Detect which cell encompasses the target text, then output its [X, Y] center coordinate. 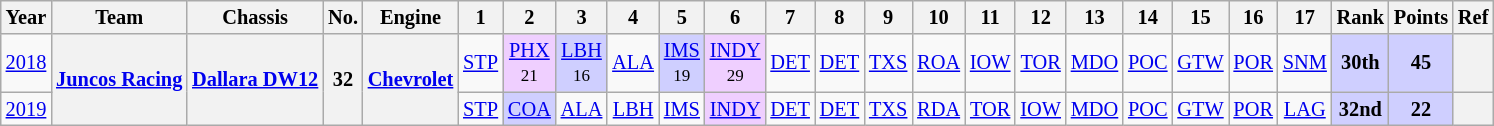
17 [1305, 17]
PHX21 [530, 63]
IMS19 [682, 63]
5 [682, 17]
Chassis [255, 17]
Engine [410, 17]
COA [530, 109]
45 [1421, 63]
30th [1360, 63]
15 [1200, 17]
7 [790, 17]
LAG [1305, 109]
8 [840, 17]
Ref [1473, 17]
16 [1254, 17]
32nd [1360, 109]
Year [26, 17]
32 [343, 80]
ROA [938, 63]
SNM [1305, 63]
4 [633, 17]
10 [938, 17]
14 [1148, 17]
RDA [938, 109]
Dallara DW12 [255, 80]
11 [990, 17]
2019 [26, 109]
6 [736, 17]
Team [119, 17]
Juncos Racing [119, 80]
Points [1421, 17]
9 [888, 17]
IMS [682, 109]
1 [480, 17]
INDY [736, 109]
LBH16 [582, 63]
LBH [633, 109]
12 [1040, 17]
Chevrolet [410, 80]
2018 [26, 63]
3 [582, 17]
22 [1421, 109]
Rank [1360, 17]
No. [343, 17]
INDY29 [736, 63]
13 [1094, 17]
2 [530, 17]
